Find where the given text appears and provide that cell's center as [x, y] coordinate. 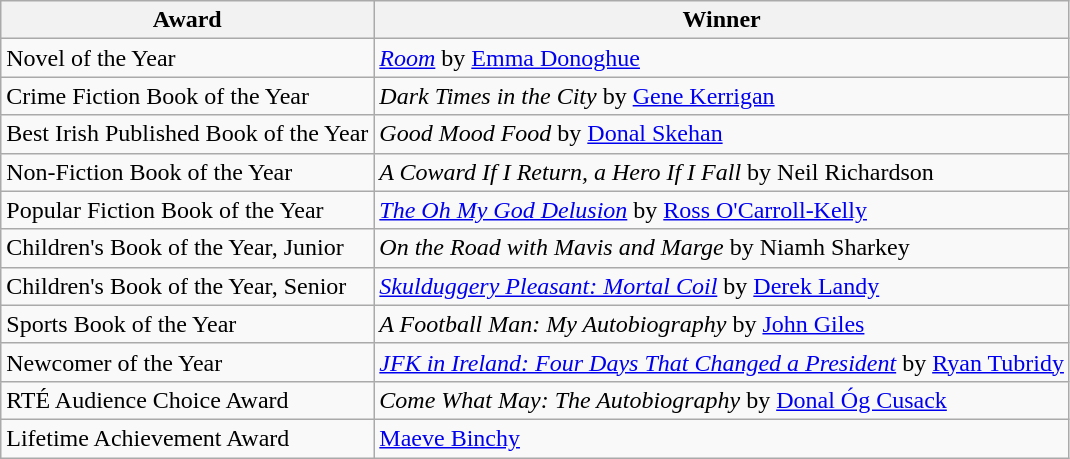
On the Road with Mavis and Marge by Niamh Sharkey [722, 248]
The Oh My God Delusion by Ross O'Carroll-Kelly [722, 210]
JFK in Ireland: Four Days That Changed a President by Ryan Tubridy [722, 362]
Good Mood Food by Donal Skehan [722, 134]
Room by Emma Donoghue [722, 58]
A Coward If I Return, a Hero If I Fall by Neil Richardson [722, 172]
Newcomer of the Year [188, 362]
RTÉ Audience Choice Award [188, 400]
Come What May: The Autobiography by Donal Óg Cusack [722, 400]
Children's Book of the Year, Senior [188, 286]
Popular Fiction Book of the Year [188, 210]
Award [188, 20]
Crime Fiction Book of the Year [188, 96]
Lifetime Achievement Award [188, 438]
Sports Book of the Year [188, 324]
Novel of the Year [188, 58]
Best Irish Published Book of the Year [188, 134]
Skulduggery Pleasant: Mortal Coil by Derek Landy [722, 286]
Dark Times in the City by Gene Kerrigan [722, 96]
Winner [722, 20]
Children's Book of the Year, Junior [188, 248]
A Football Man: My Autobiography by John Giles [722, 324]
Maeve Binchy [722, 438]
Non-Fiction Book of the Year [188, 172]
